Provide the (x, y) coordinate of the cell's center where the given text is located.  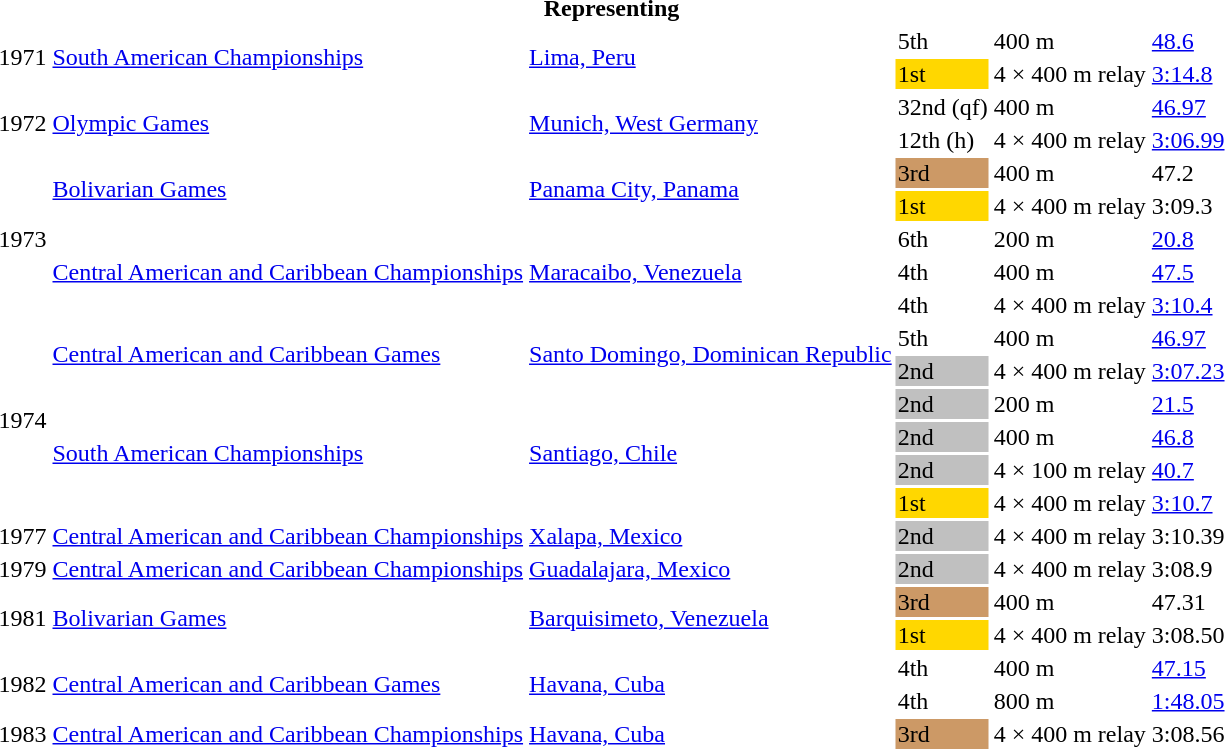
12th (h) (942, 140)
Xalapa, Mexico (711, 536)
Munich, West Germany (711, 124)
Guadalajara, Mexico (711, 569)
Lima, Peru (711, 58)
Barquisimeto, Venezuela (711, 618)
800 m (1070, 701)
Santiago, Chile (711, 454)
6th (942, 239)
Olympic Games (288, 124)
Santo Domingo, Dominican Republic (711, 354)
4 × 100 m relay (1070, 470)
Maracaibo, Venezuela (711, 272)
32nd (qf) (942, 107)
Panama City, Panama (711, 190)
